Capture the cell that displays the provided text and extract its [X, Y] central coordinate. 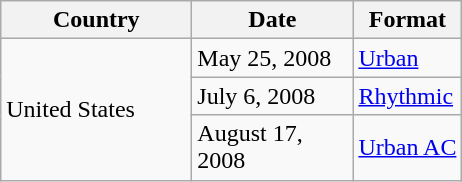
May 25, 2008 [272, 58]
July 6, 2008 [272, 96]
Country [96, 20]
August 17, 2008 [272, 148]
Format [408, 20]
Date [272, 20]
Urban AC [408, 148]
Urban [408, 58]
United States [96, 110]
Rhythmic [408, 96]
